Locate the cell with the specified text and output its [X, Y] center coordinate. 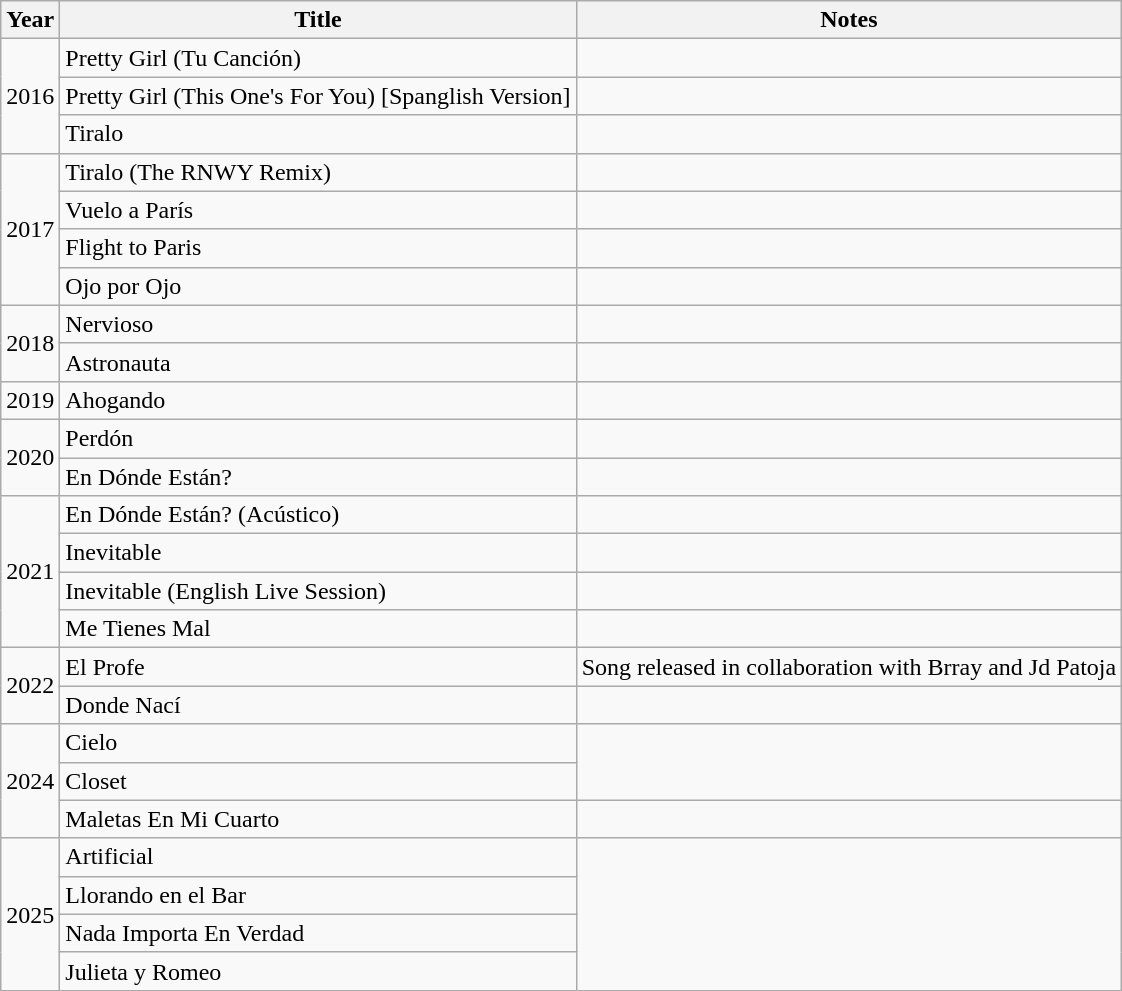
Artificial [318, 857]
2022 [30, 686]
Cielo [318, 743]
Tiralo (The RNWY Remix) [318, 172]
Donde Nací [318, 705]
Song released in collaboration with Brray and Jd Patoja [849, 667]
Perdón [318, 438]
Title [318, 20]
En Dónde Están? [318, 477]
Vuelo a París [318, 210]
Flight to Paris [318, 248]
El Profe [318, 667]
Tiralo [318, 134]
2018 [30, 343]
Julieta y Romeo [318, 971]
Nervioso [318, 324]
Pretty Girl (Tu Canción) [318, 58]
2016 [30, 96]
Notes [849, 20]
Ahogando [318, 400]
Me Tienes Mal [318, 629]
Maletas En Mi Cuarto [318, 819]
2017 [30, 229]
Closet [318, 781]
2020 [30, 457]
Ojo por Ojo [318, 286]
Nada Importa En Verdad [318, 933]
Year [30, 20]
2024 [30, 781]
Pretty Girl (This One's For You) [Spanglish Version] [318, 96]
2025 [30, 914]
Astronauta [318, 362]
Inevitable (English Live Session) [318, 591]
En Dónde Están? (Acústico) [318, 515]
Llorando en el Bar [318, 895]
2019 [30, 400]
2021 [30, 572]
Inevitable [318, 553]
